Extract the [X, Y] coordinate from the center of the cell holding the provided text.  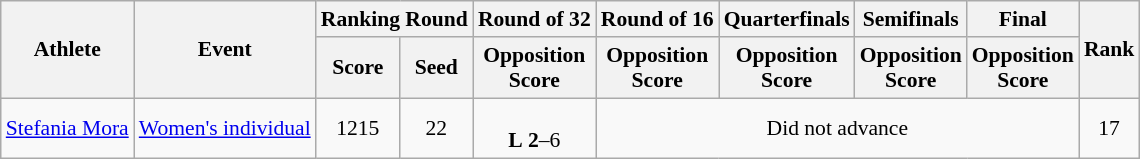
Stefania Mora [68, 128]
17 [1110, 128]
22 [436, 128]
Athlete [68, 50]
Quarterfinals [787, 19]
Did not advance [838, 128]
L 2–6 [534, 128]
Final [1023, 19]
1215 [358, 128]
Rank [1110, 50]
Round of 16 [658, 19]
Semifinals [911, 19]
Score [358, 68]
Ranking Round [394, 19]
Women's individual [225, 128]
Round of 32 [534, 19]
Seed [436, 68]
Event [225, 50]
